Detect which cell encompasses the target text, then output its (x, y) center coordinate. 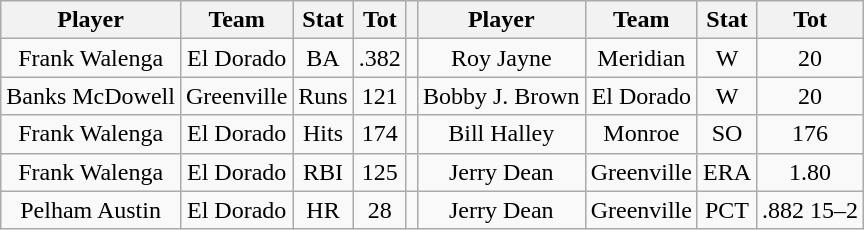
176 (810, 134)
Meridian (641, 58)
Banks McDowell (91, 96)
BA (323, 58)
SO (726, 134)
121 (380, 96)
RBI (323, 172)
28 (380, 210)
Runs (323, 96)
Monroe (641, 134)
Bobby J. Brown (501, 96)
PCT (726, 210)
Bill Halley (501, 134)
Hits (323, 134)
Roy Jayne (501, 58)
ERA (726, 172)
.882 15–2 (810, 210)
125 (380, 172)
.382 (380, 58)
174 (380, 134)
Pelham Austin (91, 210)
HR (323, 210)
1.80 (810, 172)
